Output the [X, Y] coordinate of the center of the cell containing the given text.  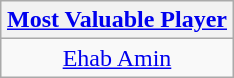
Ehab Amin [116, 58]
Most Valuable Player [116, 20]
